Return the [X, Y] coordinate for the center point of the cell that contains the specified text.  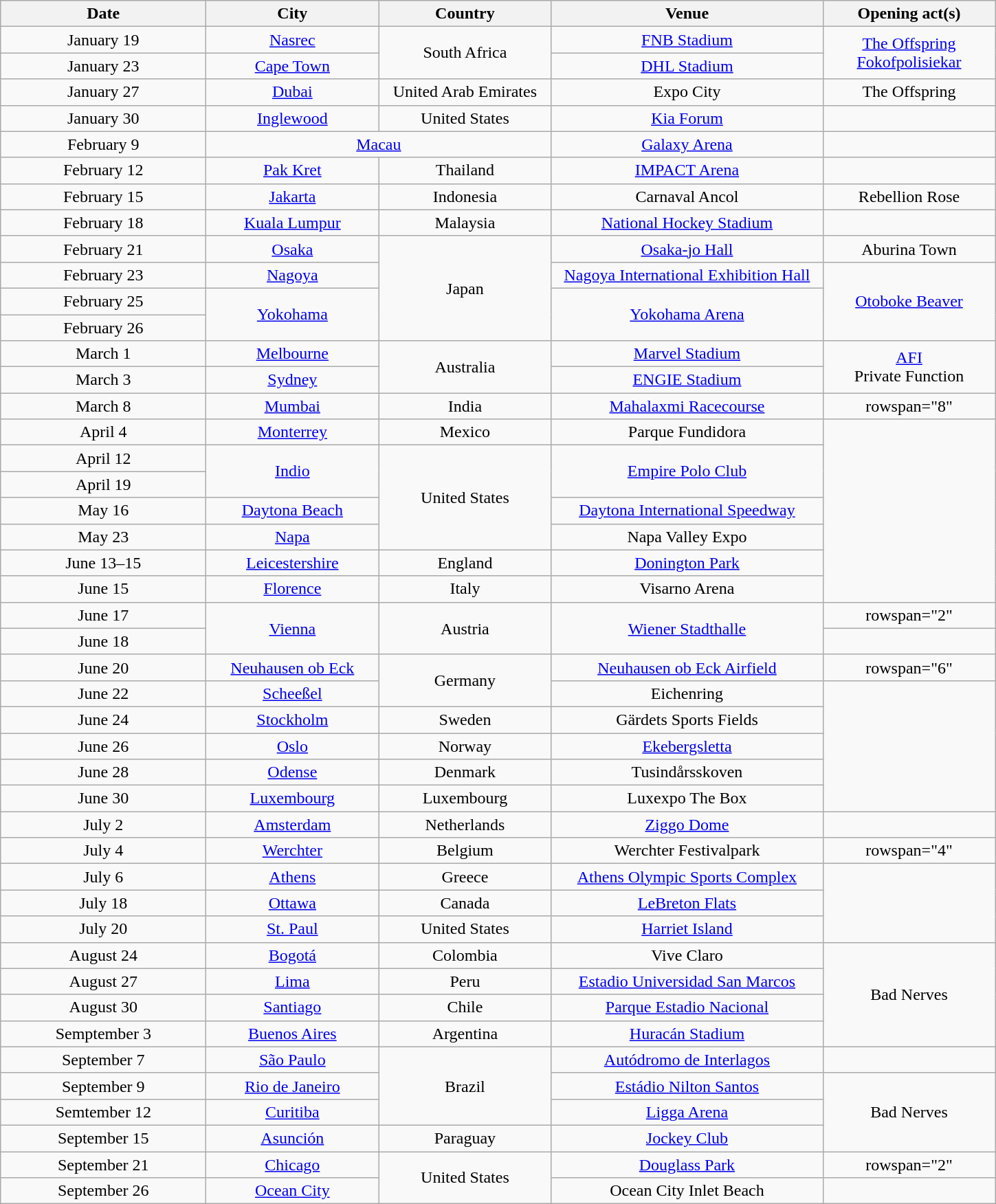
September 7 [103, 1060]
June 22 [103, 693]
ENGIE Stadium [687, 380]
Wiener Stadthalle [687, 628]
Daytona International Speedway [687, 511]
Bogotá [293, 955]
Florence [293, 589]
Colombia [465, 955]
Napa [293, 537]
Buenos Aires [293, 1034]
Country [465, 14]
St. Paul [293, 929]
Parque Estadio Nacional [687, 1007]
June 15 [103, 589]
February 9 [103, 144]
Melbourne [293, 354]
AFI Private Function [909, 367]
rowspan="6" [909, 667]
June 30 [103, 799]
LeBreton Flats [687, 903]
June 28 [103, 772]
City [293, 14]
Scheeßel [293, 693]
February 18 [103, 223]
Oslo [293, 746]
May 23 [103, 537]
February 25 [103, 301]
August 27 [103, 981]
July 20 [103, 929]
April 19 [103, 484]
Visarno Arena [687, 589]
February 21 [103, 249]
Jakarta [293, 197]
Neuhausen ob Eck Airfield [687, 667]
Harriet Island [687, 929]
Vive Claro [687, 955]
July 6 [103, 877]
Peru [465, 981]
Daytona Beach [293, 511]
Nagoya [293, 275]
Ekebergsletta [687, 746]
Yokohama Arena [687, 314]
Ottawa [293, 903]
Germany [465, 680]
Gärdets Sports Fields [687, 720]
Semtember 12 [103, 1112]
Japan [465, 288]
May 16 [103, 511]
Nagoya International Exhibition Hall [687, 275]
Chile [465, 1007]
Parque Fundidora [687, 432]
Rio de Janeiro [293, 1086]
DHL Stadium [687, 66]
August 30 [103, 1007]
Donington Park [687, 563]
September 9 [103, 1086]
February 12 [103, 170]
Nasrec [293, 40]
Osaka [293, 249]
April 12 [103, 458]
Aburina Town [909, 249]
Australia [465, 367]
FNB Stadium [687, 40]
September 21 [103, 1165]
Belgium [465, 851]
January 23 [103, 66]
June 17 [103, 615]
IMPACT Arena [687, 170]
Carnaval Ancol [687, 197]
National Hockey Stadium [687, 223]
March 1 [103, 354]
Otoboke Beaver [909, 301]
July 4 [103, 851]
Lima [293, 981]
Athens Olympic Sports Complex [687, 877]
February 23 [103, 275]
Cape Town [293, 66]
Santiago [293, 1007]
Inglewood [293, 118]
January 30 [103, 118]
Mexico [465, 432]
Ocean City [293, 1191]
Asunción [293, 1138]
Denmark [465, 772]
Neuhausen ob Eck [293, 667]
February 26 [103, 328]
Monterrey [293, 432]
Sydney [293, 380]
Napa Valley Expo [687, 537]
Douglass Park [687, 1165]
Date [103, 14]
June 26 [103, 746]
Austria [465, 628]
Werchter [293, 851]
June 13–15 [103, 563]
Dubai [293, 92]
Netherlands [465, 825]
Argentina [465, 1034]
Ocean City Inlet Beach [687, 1191]
July 2 [103, 825]
Indio [293, 471]
Opening act(s) [909, 14]
September 26 [103, 1191]
Vienna [293, 628]
Huracán Stadium [687, 1034]
The OffspringFokofpolisiekar [909, 53]
Galaxy Arena [687, 144]
June 18 [103, 641]
April 4 [103, 432]
Pak Kret [293, 170]
Stockholm [293, 720]
Luxexpo The Box [687, 799]
rowspan="4" [909, 851]
Mahalaxmi Racecourse [687, 406]
Mumbai [293, 406]
Canada [465, 903]
January 27 [103, 92]
Athens [293, 877]
July 18 [103, 903]
Curitiba [293, 1112]
Werchter Festivalpark [687, 851]
Jockey Club [687, 1138]
Indonesia [465, 197]
England [465, 563]
Malaysia [465, 223]
Ziggo Dome [687, 825]
Kuala Lumpur [293, 223]
Amsterdam [293, 825]
March 8 [103, 406]
Odense [293, 772]
January 19 [103, 40]
Estádio Nilton Santos [687, 1086]
South Africa [465, 53]
March 3 [103, 380]
Macau [379, 144]
United Arab Emirates [465, 92]
June 24 [103, 720]
Italy [465, 589]
Venue [687, 14]
Yokohama [293, 314]
Thailand [465, 170]
Chicago [293, 1165]
Tusindårsskoven [687, 772]
Marvel Stadium [687, 354]
Semptember 3 [103, 1034]
Osaka-jo Hall [687, 249]
Ligga Arena [687, 1112]
Rebellion Rose [909, 197]
Norway [465, 746]
Autódromo de Interlagos [687, 1060]
Estadio Universidad San Marcos [687, 981]
São Paulo [293, 1060]
September 15 [103, 1138]
Kia Forum [687, 118]
rowspan="8" [909, 406]
February 15 [103, 197]
Sweden [465, 720]
Expo City [687, 92]
Greece [465, 877]
Leicestershire [293, 563]
August 24 [103, 955]
June 20 [103, 667]
The Offspring [909, 92]
India [465, 406]
Paraguay [465, 1138]
Empire Polo Club [687, 471]
Brazil [465, 1086]
Eichenring [687, 693]
